Output the [x, y] coordinate of the center of the cell containing the given text.  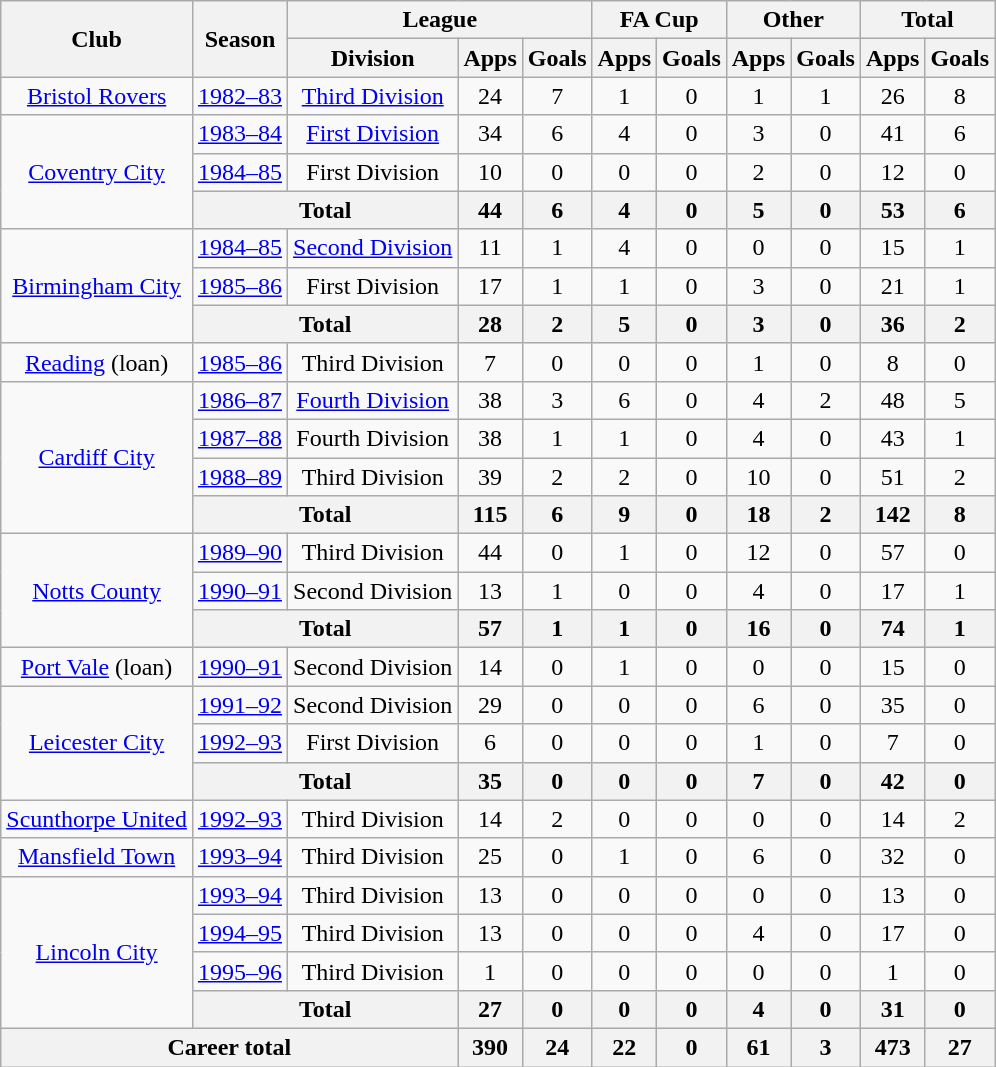
League [440, 20]
1988–89 [240, 477]
1983–84 [240, 134]
Cardiff City [97, 457]
74 [892, 629]
1986–87 [240, 400]
61 [758, 1047]
390 [490, 1047]
48 [892, 400]
53 [892, 210]
1994–95 [240, 933]
41 [892, 134]
Other [793, 20]
31 [892, 1009]
Notts County [97, 591]
115 [490, 515]
22 [624, 1047]
32 [892, 857]
1982–83 [240, 96]
473 [892, 1047]
Club [97, 39]
29 [490, 705]
Career total [230, 1047]
28 [490, 324]
36 [892, 324]
21 [892, 286]
25 [490, 857]
11 [490, 248]
Reading (loan) [97, 362]
16 [758, 629]
43 [892, 438]
Season [240, 39]
Scunthorpe United [97, 819]
Coventry City [97, 172]
39 [490, 477]
9 [624, 515]
Lincoln City [97, 952]
142 [892, 515]
Leicester City [97, 743]
FA Cup [659, 20]
Bristol Rovers [97, 96]
26 [892, 96]
1991–92 [240, 705]
Birmingham City [97, 286]
18 [758, 515]
1987–88 [240, 438]
1989–90 [240, 553]
Mansfield Town [97, 857]
34 [490, 134]
42 [892, 781]
Port Vale (loan) [97, 667]
51 [892, 477]
Division [373, 58]
1995–96 [240, 971]
